Provide the (x, y) coordinate of the cell's center where the given text is located.  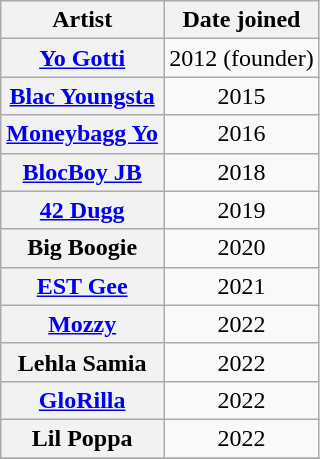
Artist (82, 20)
2016 (242, 134)
Lil Poppa (82, 438)
Big Boogie (82, 248)
2015 (242, 96)
2012 (founder) (242, 58)
EST Gee (82, 286)
GloRilla (82, 400)
Mozzy (82, 324)
2019 (242, 210)
Lehla Samia (82, 362)
2018 (242, 172)
Date joined (242, 20)
Moneybagg Yo (82, 134)
2021 (242, 286)
Blac Youngsta (82, 96)
42 Dugg (82, 210)
Yo Gotti (82, 58)
2020 (242, 248)
BlocBoy JB (82, 172)
